Detect which cell encompasses the target text, then output its [X, Y] center coordinate. 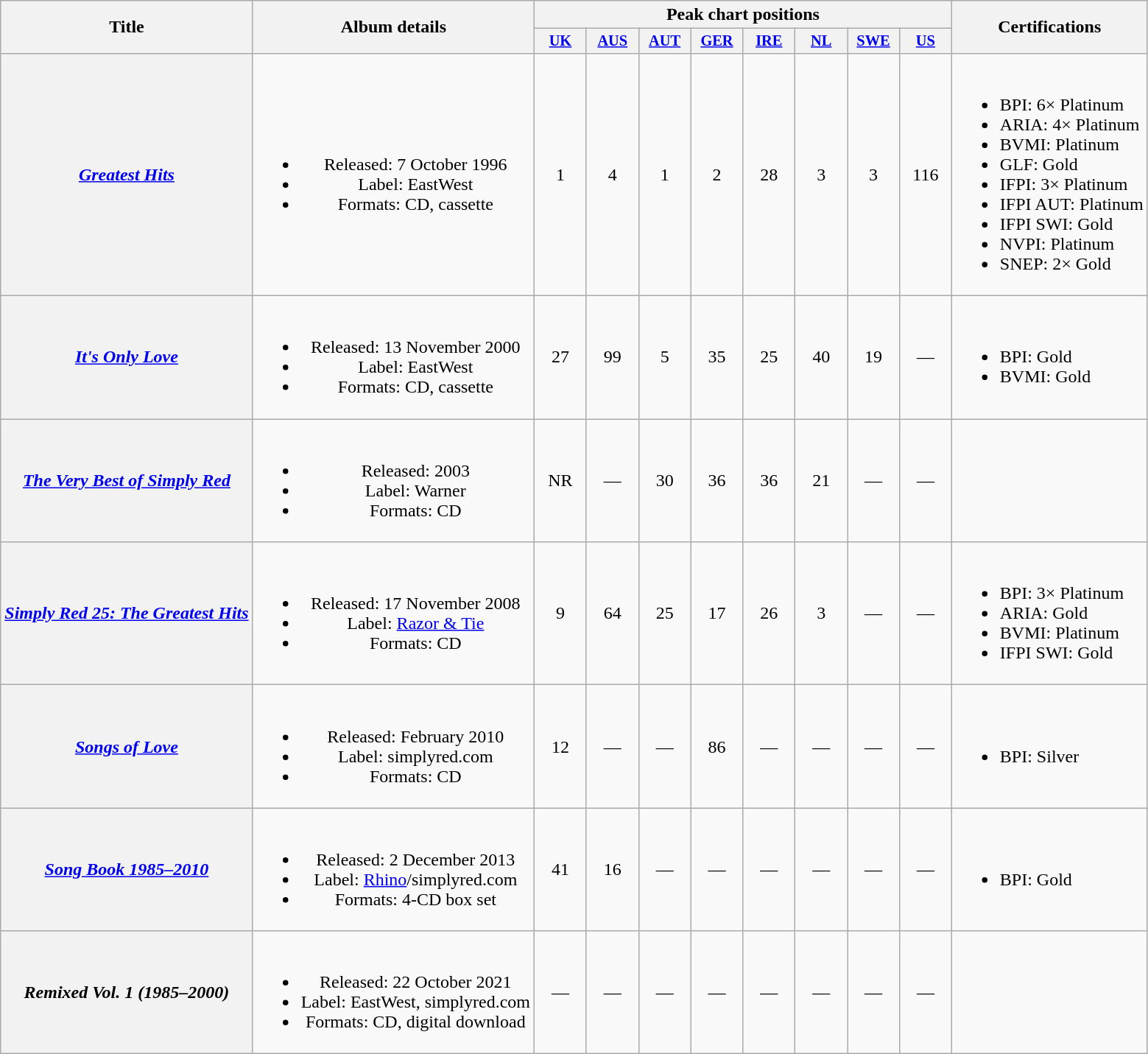
19 [873, 358]
Released: 22 October 2021Label: EastWest, simplyred.comFormats: CD, digital download [393, 993]
NR [561, 480]
41 [561, 869]
GER [717, 41]
64 [613, 614]
30 [664, 480]
2 [717, 174]
5 [664, 358]
9 [561, 614]
27 [561, 358]
BPI: Silver [1049, 747]
IRE [769, 41]
4 [613, 174]
Released: 2003Label: WarnerFormats: CD [393, 480]
116 [925, 174]
UK [561, 41]
BPI: 3× PlatinumARIA: GoldBVMI: PlatinumIFPI SWI: Gold [1049, 614]
Simply Red 25: The Greatest Hits [127, 614]
Peak chart positions [744, 15]
Remixed Vol. 1 (1985–2000) [127, 993]
21 [822, 480]
The Very Best of Simply Red [127, 480]
28 [769, 174]
26 [769, 614]
86 [717, 747]
Released: February 2010Label: simplyred.comFormats: CD [393, 747]
AUT [664, 41]
Title [127, 27]
SWE [873, 41]
16 [613, 869]
17 [717, 614]
It's Only Love [127, 358]
BPI: 6× PlatinumARIA: 4× PlatinumBVMI: PlatinumGLF: GoldIFPI: 3× PlatinumIFPI AUT: PlatinumIFPI SWI: GoldNVPI: PlatinumSNEP: 2× Gold [1049, 174]
BPI: GoldBVMI: Gold [1049, 358]
99 [613, 358]
Song Book 1985–2010 [127, 869]
Certifications [1049, 27]
US [925, 41]
NL [822, 41]
Released: 13 November 2000Label: EastWestFormats: CD, cassette [393, 358]
40 [822, 358]
AUS [613, 41]
Released: 7 October 1996Label: EastWestFormats: CD, cassette [393, 174]
Songs of Love [127, 747]
Greatest Hits [127, 174]
Released: 2 December 2013Label: Rhino/simplyred.comFormats: 4-CD box set [393, 869]
12 [561, 747]
35 [717, 358]
BPI: Gold [1049, 869]
Released: 17 November 2008Label: Razor & TieFormats: CD [393, 614]
Album details [393, 27]
